For the text-containing cell, return its midpoint in (x, y) coordinate format. 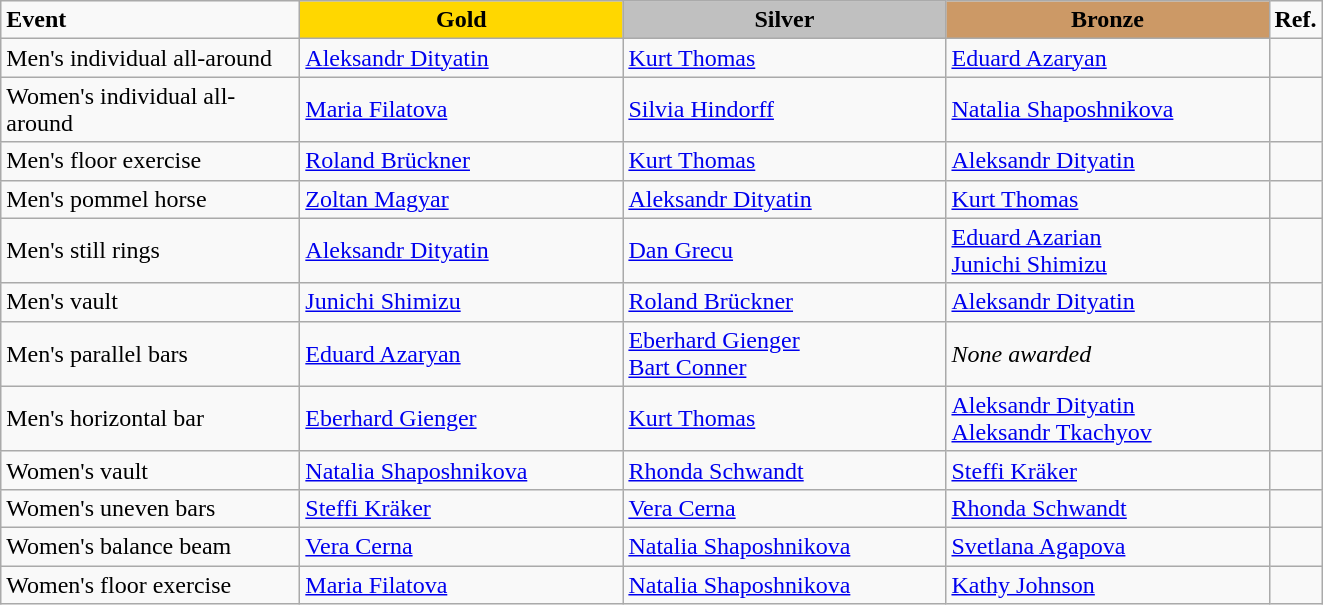
Men's horizontal bar (150, 418)
Silver (784, 20)
Men's floor exercise (150, 161)
Zoltan Magyar (462, 199)
Ref. (1296, 20)
Men's parallel bars (150, 354)
Eberhard Gienger Bart Conner (784, 354)
Gold (462, 20)
Women's uneven bars (150, 508)
Women's individual all-around (150, 110)
Silvia Hindorff (784, 110)
Women's floor exercise (150, 585)
Men's pommel horse (150, 199)
None awarded (1108, 354)
Aleksandr Dityatin Aleksandr Tkachyov (1108, 418)
Men's individual all-around (150, 58)
Women's balance beam (150, 546)
Event (150, 20)
Men's vault (150, 302)
Svetlana Agapova (1108, 546)
Women's vault (150, 470)
Men's still rings (150, 250)
Eduard Azarian Junichi Shimizu (1108, 250)
Bronze (1108, 20)
Junichi Shimizu (462, 302)
Kathy Johnson (1108, 585)
Dan Grecu (784, 250)
Eberhard Gienger (462, 418)
